Return [X, Y] of the center of cell containing provided text 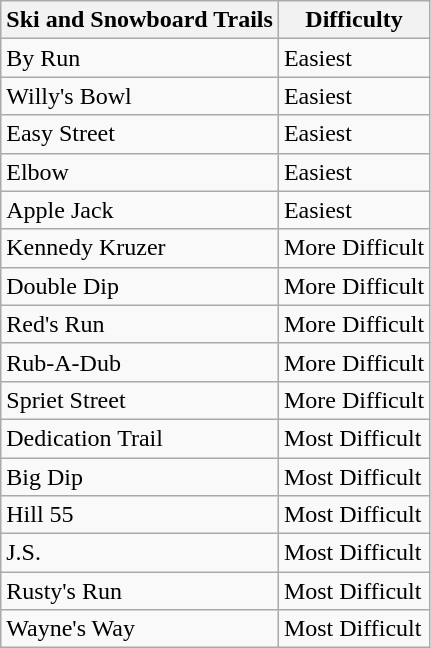
Spriet Street [140, 400]
Dedication Trail [140, 438]
Apple Jack [140, 210]
Rusty's Run [140, 591]
J.S. [140, 553]
Hill 55 [140, 515]
Double Dip [140, 286]
Ski and Snowboard Trails [140, 20]
Difficulty [354, 20]
Elbow [140, 172]
Red's Run [140, 324]
Easy Street [140, 134]
By Run [140, 58]
Big Dip [140, 477]
Willy's Bowl [140, 96]
Rub-A-Dub [140, 362]
Kennedy Kruzer [140, 248]
Wayne's Way [140, 629]
